Scan for the cell matching the given text and deliver its [X, Y] coordinate at center. 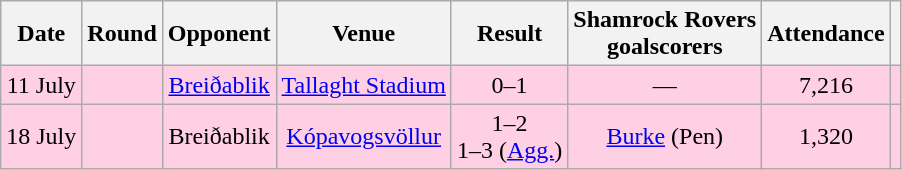
1–21–3 (Agg.) [509, 136]
Attendance [826, 34]
Burke (Pen) [665, 136]
7,216 [826, 85]
Shamrock Roversgoalscorers [665, 34]
Tallaght Stadium [364, 85]
Venue [364, 34]
Kópavogsvöllur [364, 136]
Result [509, 34]
— [665, 85]
18 July [42, 136]
1,320 [826, 136]
11 July [42, 85]
Date [42, 34]
0–1 [509, 85]
Opponent [219, 34]
Round [122, 34]
